Output the [x, y] coordinate of the center of the cell containing the given text.  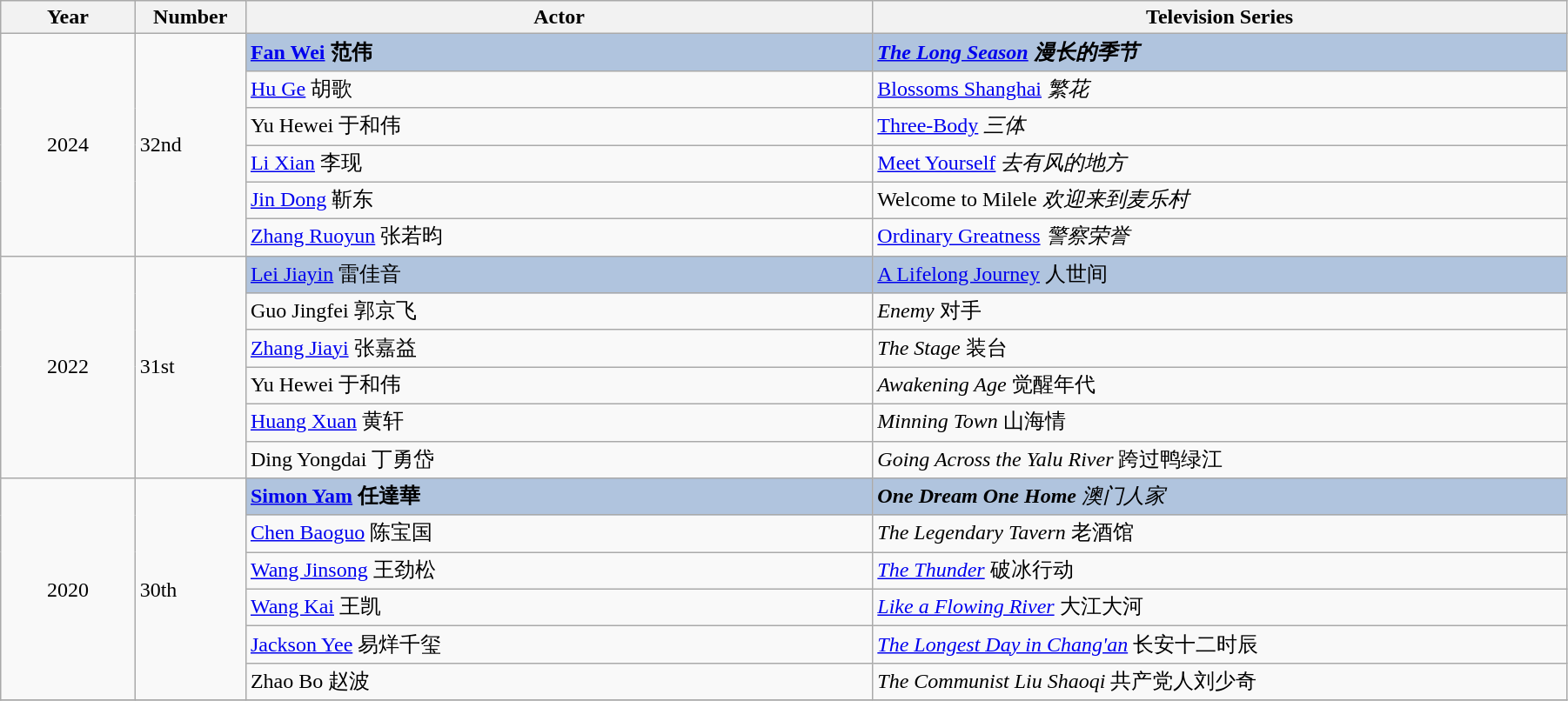
One Dream One Home 澳门人家 [1220, 497]
The Stage 装台 [1220, 348]
Actor [559, 17]
Li Xian 李现 [559, 164]
Zhang Ruoyun 张若昀 [559, 238]
32nd [190, 144]
Hu Ge 胡歌 [559, 89]
Ordinary Greatness 警察荣誉 [1220, 238]
A Lifelong Journey 人世间 [1220, 275]
Wang Kai 王凯 [559, 607]
Zhang Jiayi 张嘉益 [559, 348]
Huang Xuan 黄轩 [559, 423]
The Long Season 漫长的季节 [1220, 52]
The Legendary Tavern 老酒馆 [1220, 534]
Chen Baoguo 陈宝国 [559, 534]
Number [190, 17]
Year [68, 17]
Fan Wei 范伟 [559, 52]
Jin Dong 靳东 [559, 200]
Guo Jingfei 郭京飞 [559, 311]
30th [190, 590]
Welcome to Milele 欢迎来到麦乐村 [1220, 200]
Ding Yongdai 丁勇岱 [559, 459]
Wang Jinsong 王劲松 [559, 571]
The Thunder 破冰行动 [1220, 571]
Television Series [1220, 17]
Lei Jiayin 雷佳音 [559, 275]
Jackson Yee 易烊千玺 [559, 645]
The Longest Day in Chang'an 长安十二时辰 [1220, 645]
Blossoms Shanghai 繁花 [1220, 89]
Awakening Age 觉醒年代 [1220, 386]
Three-Body 三体 [1220, 127]
Simon Yam 任達華 [559, 497]
2022 [68, 367]
Meet Yourself 去有风的地方 [1220, 164]
Like a Flowing River 大江大河 [1220, 607]
2020 [68, 590]
2024 [68, 144]
31st [190, 367]
Zhao Bo 赵波 [559, 682]
Enemy 对手 [1220, 311]
Going Across the Yalu River 跨过鸭绿江 [1220, 459]
Minning Town 山海情 [1220, 423]
The Communist Liu Shaoqi 共产党人刘少奇 [1220, 682]
